Provide the [x, y] coordinate of the cell's center where the given text is located.  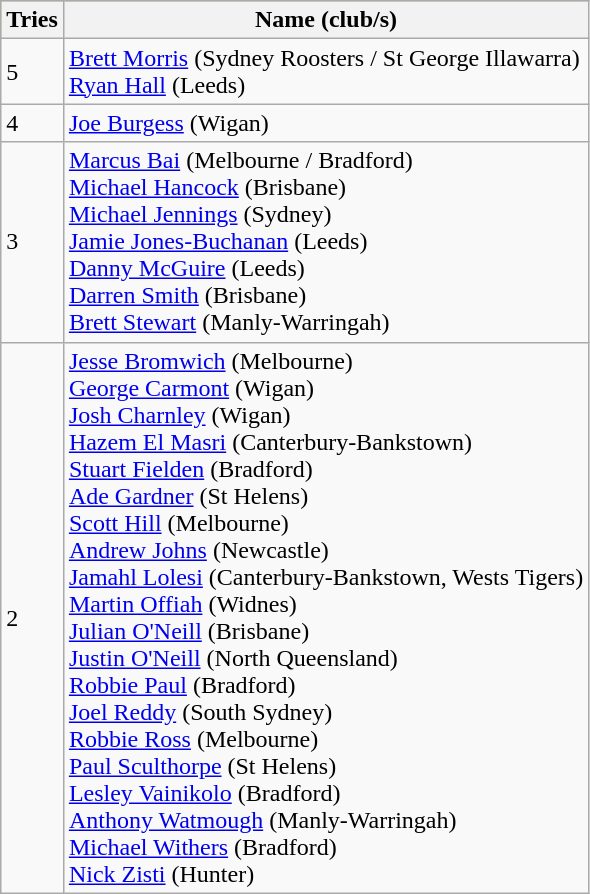
3 [32, 242]
2 [32, 618]
Tries [32, 20]
5 [32, 72]
Brett Morris (Sydney Roosters / St George Illawarra)Ryan Hall (Leeds) [326, 72]
Joe Burgess (Wigan) [326, 123]
4 [32, 123]
Name (club/s) [326, 20]
